Capture the cell that displays the provided text and extract its (x, y) central coordinate. 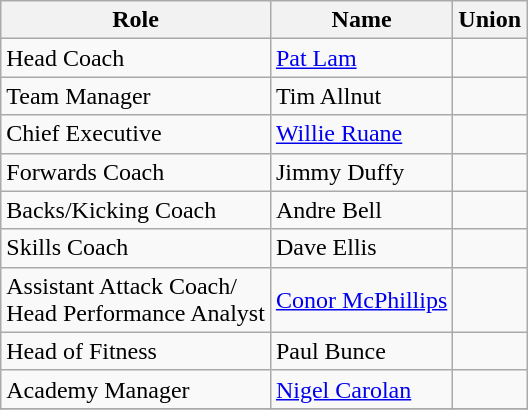
Head Coach (136, 58)
Assistant Attack Coach/Head Performance Analyst (136, 300)
Union (490, 20)
Skills Coach (136, 248)
Backs/Kicking Coach (136, 210)
Role (136, 20)
Academy Manager (136, 389)
Conor McPhillips (361, 300)
Paul Bunce (361, 351)
Forwards Coach (136, 172)
Chief Executive (136, 134)
Head of Fitness (136, 351)
Jimmy Duffy (361, 172)
Andre Bell (361, 210)
Willie Ruane (361, 134)
Dave Ellis (361, 248)
Tim Allnut (361, 96)
Team Manager (136, 96)
Pat Lam (361, 58)
Nigel Carolan (361, 389)
Name (361, 20)
